Find where the given text appears and provide that cell's center as (X, Y) coordinate. 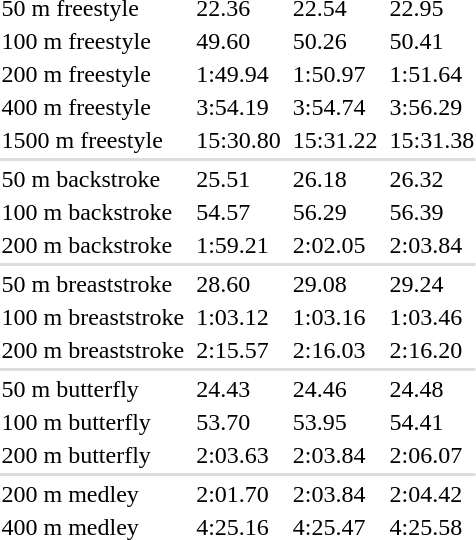
3:54.19 (239, 107)
50 m breaststroke (93, 284)
24.48 (432, 389)
50.26 (335, 41)
1:51.64 (432, 74)
3:54.74 (335, 107)
54.57 (239, 212)
24.46 (335, 389)
1:59.21 (239, 245)
53.70 (239, 422)
2:01.70 (239, 494)
50 m butterfly (93, 389)
1:50.97 (335, 74)
56.39 (432, 212)
28.60 (239, 284)
53.95 (335, 422)
100 m butterfly (93, 422)
2:16.20 (432, 350)
50 m backstroke (93, 179)
200 m butterfly (93, 455)
49.60 (239, 41)
200 m medley (93, 494)
56.29 (335, 212)
400 m freestyle (93, 107)
15:30.80 (239, 140)
2:16.03 (335, 350)
2:06.07 (432, 455)
100 m backstroke (93, 212)
15:31.38 (432, 140)
24.43 (239, 389)
29.24 (432, 284)
54.41 (432, 422)
1500 m freestyle (93, 140)
2:04.42 (432, 494)
1:03.16 (335, 317)
100 m breaststroke (93, 317)
26.18 (335, 179)
3:56.29 (432, 107)
200 m freestyle (93, 74)
25.51 (239, 179)
15:31.22 (335, 140)
1:49.94 (239, 74)
2:03.63 (239, 455)
50.41 (432, 41)
2:15.57 (239, 350)
1:03.46 (432, 317)
29.08 (335, 284)
100 m freestyle (93, 41)
200 m breaststroke (93, 350)
200 m backstroke (93, 245)
26.32 (432, 179)
1:03.12 (239, 317)
2:02.05 (335, 245)
